Detect which cell encompasses the target text, then output its (x, y) center coordinate. 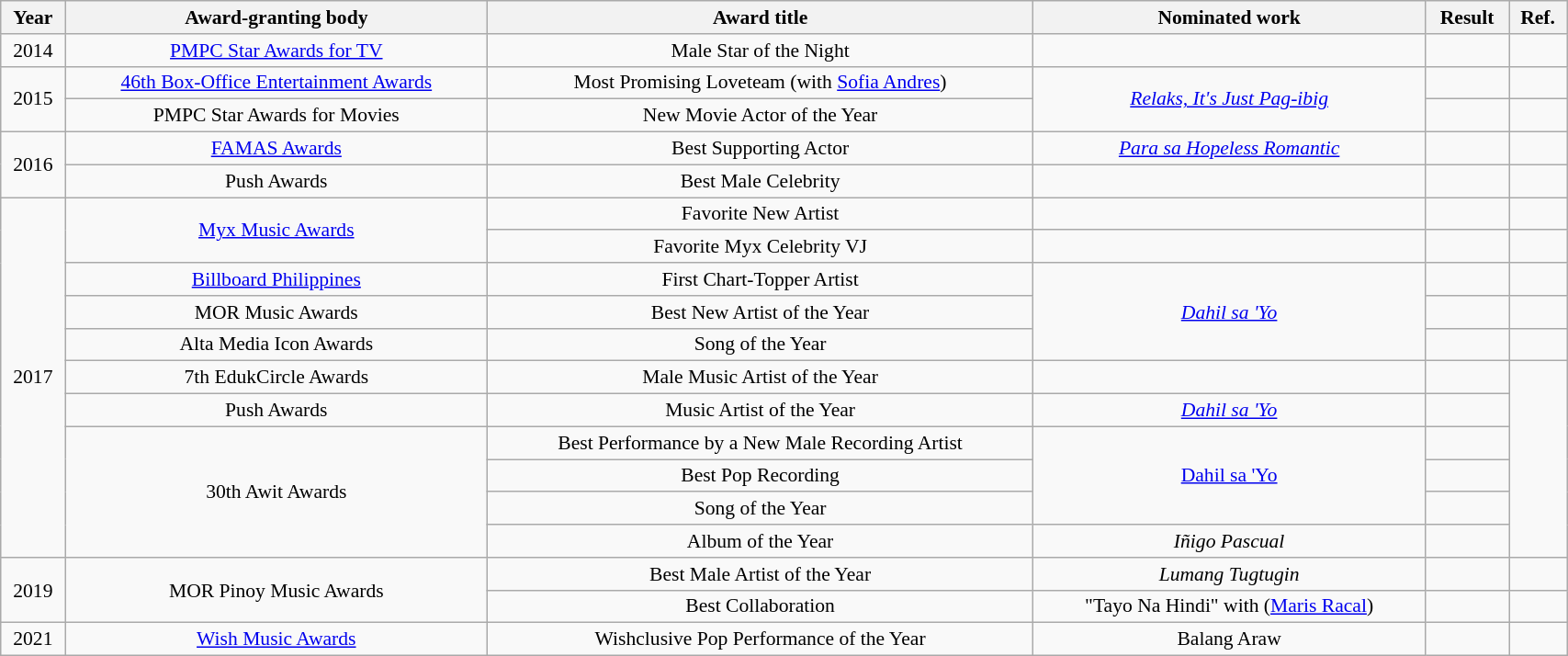
Lumang Tugtugin (1229, 574)
Year (33, 17)
Iñigo Pascual (1229, 541)
2015 (33, 99)
Favorite Myx Celebrity VJ (761, 247)
46th Box-Office Entertainment Awards (276, 83)
2021 (33, 639)
2017 (33, 378)
Best Supporting Actor (761, 149)
Best New Artist of the Year (761, 312)
Relaks, It's Just Pag-ibig (1229, 99)
7th EdukCircle Awards (276, 378)
Best Male Celebrity (761, 181)
New Movie Actor of the Year (761, 116)
Album of the Year (761, 541)
2019 (33, 590)
Best Performance by a New Male Recording Artist (761, 443)
First Chart-Topper Artist (761, 279)
Best Male Artist of the Year (761, 574)
2014 (33, 51)
30th Awit Awards (276, 492)
Ref. (1538, 17)
Wishclusive Pop Performance of the Year (761, 639)
Best Pop Recording (761, 476)
Para sa Hopeless Romantic (1229, 149)
"Tayo Na Hindi" with (Maris Racal) (1229, 606)
Favorite New Artist (761, 214)
Wish Music Awards (276, 639)
Award title (761, 17)
MOR Music Awards (276, 312)
Best Collaboration (761, 606)
2016 (33, 165)
Award-granting body (276, 17)
PMPC Star Awards for Movies (276, 116)
Music Artist of the Year (761, 411)
Male Music Artist of the Year (761, 378)
Most Promising Loveteam (with Sofia Andres) (761, 83)
Myx Music Awards (276, 230)
FAMAS Awards (276, 149)
Balang Araw (1229, 639)
Billboard Philippines (276, 279)
Result (1468, 17)
MOR Pinoy Music Awards (276, 590)
Nominated work (1229, 17)
Alta Media Icon Awards (276, 345)
Male Star of the Night (761, 51)
PMPC Star Awards for TV (276, 51)
